Identify which cell holds the provided text, then report its (X, Y) central coordinate. 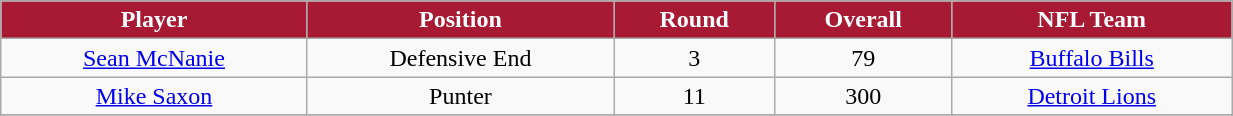
Sean McNanie (154, 58)
Round (694, 20)
Overall (864, 20)
Defensive End (460, 58)
Detroit Lions (1092, 96)
3 (694, 58)
300 (864, 96)
Buffalo Bills (1092, 58)
Punter (460, 96)
Mike Saxon (154, 96)
Player (154, 20)
NFL Team (1092, 20)
11 (694, 96)
79 (864, 58)
Position (460, 20)
